Search for the cell housing the specified text and yield its (X, Y) center coordinate. 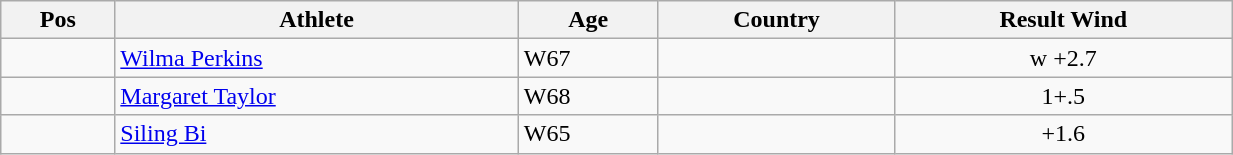
Pos (58, 20)
w +2.7 (1064, 58)
W67 (588, 58)
Margaret Taylor (316, 96)
Athlete (316, 20)
Siling Bi (316, 134)
Age (588, 20)
1+.5 (1064, 96)
Result Wind (1064, 20)
Wilma Perkins (316, 58)
W68 (588, 96)
Country (776, 20)
+1.6 (1064, 134)
W65 (588, 134)
